Capture the cell that displays the provided text and extract its (X, Y) central coordinate. 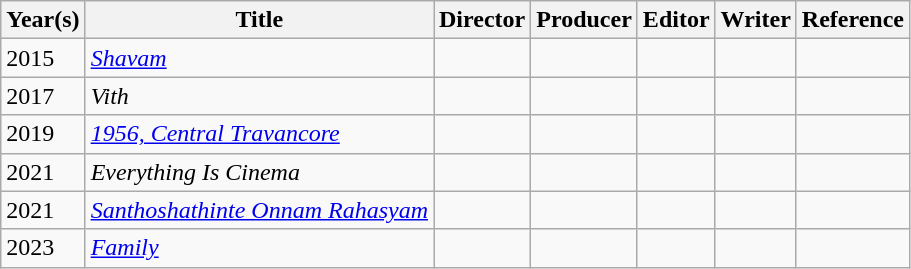
2019 (43, 134)
Santhoshathinte Onnam Rahasyam (259, 210)
Vith (259, 96)
Producer (584, 20)
Reference (852, 20)
Family (259, 248)
2015 (43, 58)
Year(s) (43, 20)
Shavam (259, 58)
2017 (43, 96)
1956, Central Travancore (259, 134)
Title (259, 20)
Editor (676, 20)
Writer (756, 20)
Everything Is Cinema (259, 172)
2023 (43, 248)
Director (482, 20)
